Locate the cell with the specified text and output its [x, y] center coordinate. 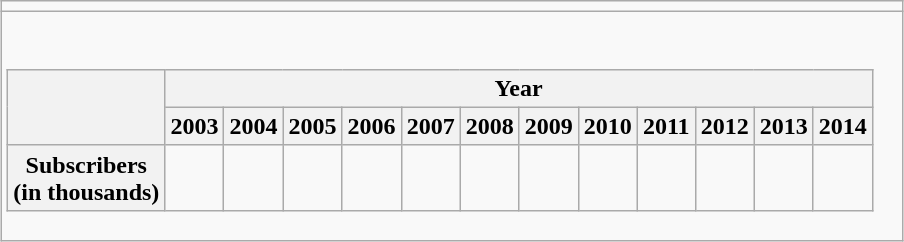
Year [518, 88]
2007 [430, 126]
2005 [312, 126]
Year 2003 2004 2005 2006 2007 2008 2009 2010 2011 2012 2013 2014 Subscribers(in thousands) [452, 126]
2004 [254, 126]
2012 [724, 126]
2008 [490, 126]
2013 [784, 126]
Subscribers(in thousands) [86, 178]
2010 [608, 126]
2006 [372, 126]
2003 [194, 126]
2009 [548, 126]
2014 [842, 126]
2011 [666, 126]
